Return (X, Y) of the center of cell containing provided text 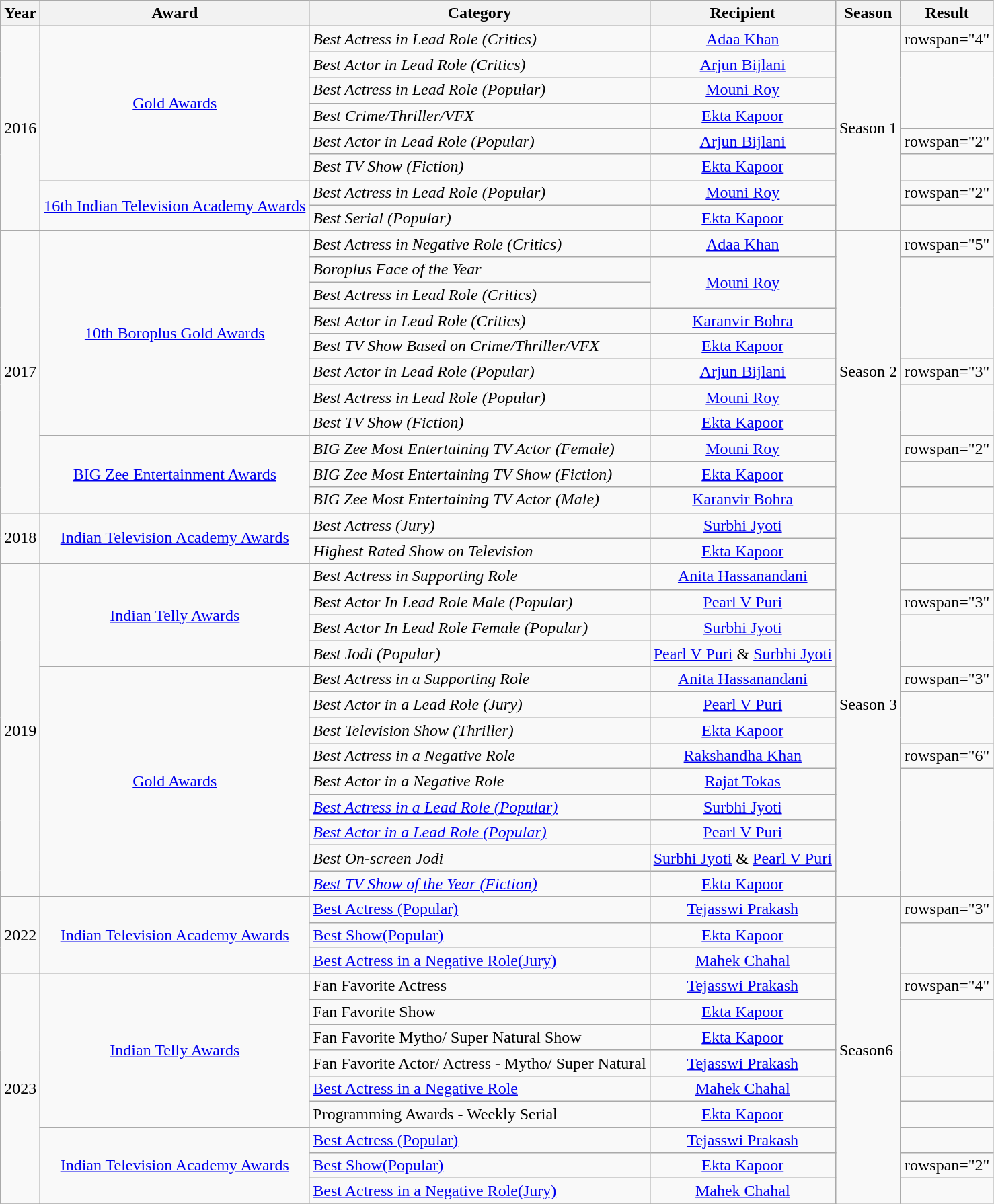
Best TV Show of the Year (Fiction) (480, 884)
2017 (20, 371)
Result (947, 13)
Best On-screen Jodi (480, 858)
Best Actor In Lead Role Male (Popular) (480, 602)
Season 2 (868, 371)
16th Indian Television Academy Awards (175, 205)
Fan Favorite Actor/ Actress - Mytho/ Super Natural (480, 1063)
Best Actress in a Supporting Role (480, 679)
Programming Awards - Weekly Serial (480, 1114)
Boroplus Face of the Year (480, 269)
BIG Zee Most Entertaining TV Show (Fiction) (480, 474)
BIG Zee Entertainment Awards (175, 474)
Season 3 (868, 705)
Category (480, 13)
Fan Favorite Show (480, 1012)
rowspan="6" (947, 756)
Best Actor in a Lead Role (Jury) (480, 704)
2018 (20, 538)
Best Actor in a Lead Role (Popular) (480, 833)
Fan Favorite Mytho/ Super Natural Show (480, 1037)
Best Serial (Popular) (480, 218)
10th Boroplus Gold Awards (175, 333)
Rajat Tokas (742, 782)
Best TV Show Based on Crime/Thriller/VFX (480, 346)
Highest Rated Show on Television (480, 551)
Award (175, 13)
2016 (20, 128)
Best Jodi (Popular) (480, 653)
Best Actress in Negative Role (Critics) (480, 243)
Best Actress in Supporting Role (480, 576)
Best Actor In Lead Role Female (Popular) (480, 628)
Rakshandha Khan (742, 756)
BIG Zee Most Entertaining TV Actor (Female) (480, 449)
Season6 (868, 1051)
Best Actress (Jury) (480, 525)
Season 1 (868, 128)
Best Television Show (Thriller) (480, 730)
Pearl V Puri & Surbhi Jyoti (742, 653)
Best Actor in a Negative Role (480, 782)
Season (868, 13)
Surbhi Jyoti & Pearl V Puri (742, 858)
Best Actress in a Lead Role (Popular) (480, 807)
rowspan="5" (947, 243)
2022 (20, 935)
Fan Favorite Actress (480, 986)
Best Crime/Thriller/VFX (480, 116)
BIG Zee Most Entertaining TV Actor (Male) (480, 500)
Year (20, 13)
2023 (20, 1088)
2019 (20, 730)
Recipient (742, 13)
